Identify which cell holds the provided text, then report its [x, y] central coordinate. 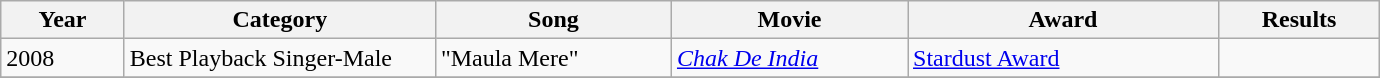
Movie [789, 20]
Chak De India [789, 58]
Best Playback Singer-Male [280, 58]
Song [553, 20]
Category [280, 20]
2008 [63, 58]
Award [1064, 20]
Results [1300, 20]
"Maula Mere" [553, 58]
Year [63, 20]
Stardust Award [1064, 58]
